Extract the [X, Y] coordinate from the center of the cell holding the provided text.  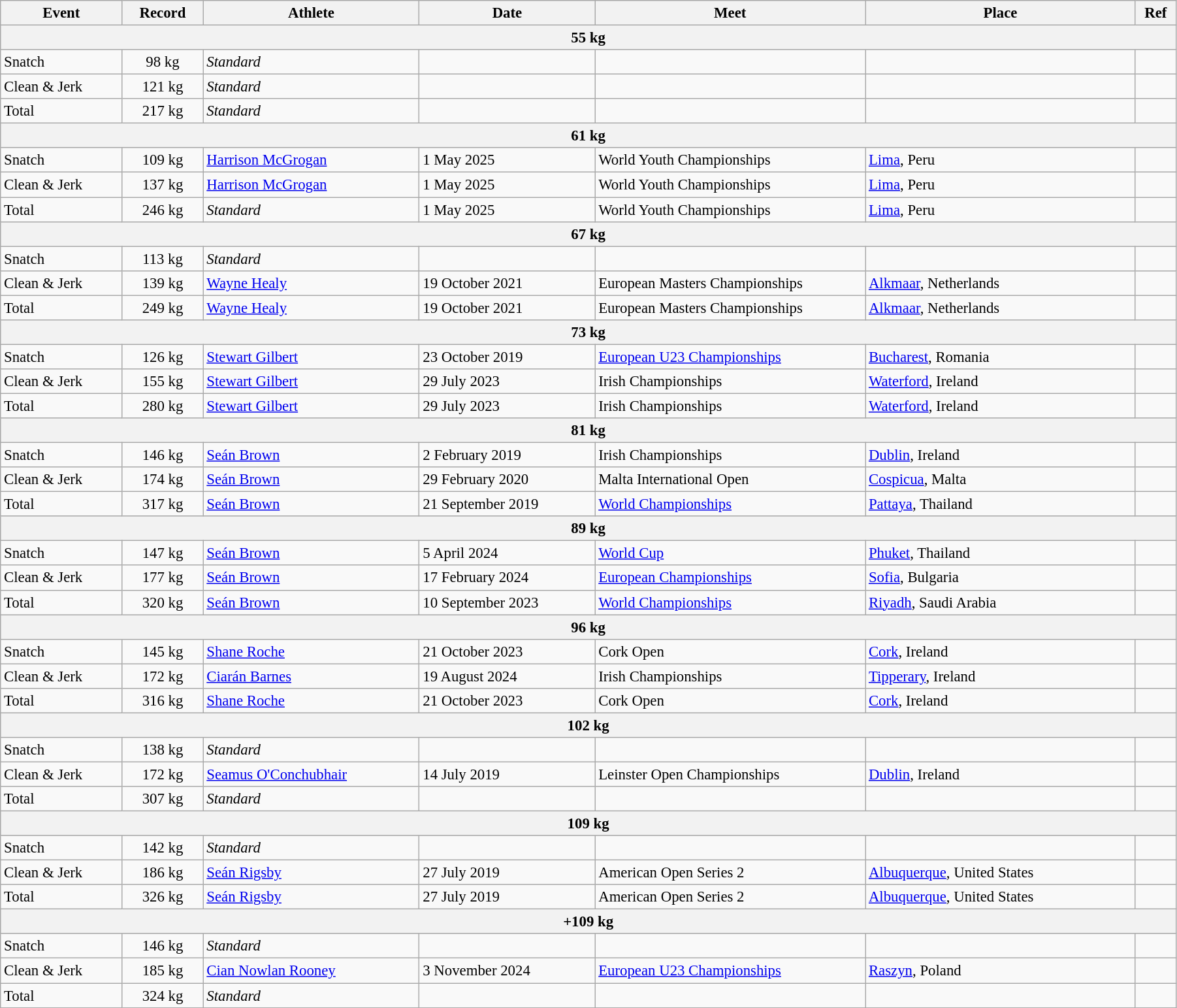
61 kg [588, 136]
55 kg [588, 38]
177 kg [163, 578]
10 September 2023 [507, 602]
317 kg [163, 504]
324 kg [163, 996]
246 kg [163, 210]
Cian Nowlan Rooney [311, 971]
142 kg [163, 848]
174 kg [163, 480]
Raszyn, Poland [1001, 971]
Ciarán Barnes [311, 676]
2 February 2019 [507, 455]
23 October 2019 [507, 357]
Malta International Open [730, 480]
+109 kg [588, 922]
320 kg [163, 602]
29 February 2020 [507, 480]
14 July 2019 [507, 774]
249 kg [163, 308]
186 kg [163, 873]
21 September 2019 [507, 504]
147 kg [163, 553]
Seamus O'Conchubhair [311, 774]
Cospicua, Malta [1001, 480]
126 kg [163, 357]
Riyadh, Saudi Arabia [1001, 602]
World Cup [730, 553]
81 kg [588, 431]
Phuket, Thailand [1001, 553]
European Championships [730, 578]
Ref [1155, 13]
138 kg [163, 750]
Sofia, Bulgaria [1001, 578]
217 kg [163, 111]
139 kg [163, 283]
73 kg [588, 333]
67 kg [588, 234]
307 kg [163, 799]
121 kg [163, 87]
185 kg [163, 971]
5 April 2024 [507, 553]
Leinster Open Championships [730, 774]
316 kg [163, 701]
96 kg [588, 627]
89 kg [588, 528]
Record [163, 13]
Bucharest, Romania [1001, 357]
280 kg [163, 406]
137 kg [163, 185]
Place [1001, 13]
145 kg [163, 651]
Date [507, 13]
113 kg [163, 259]
Tipperary, Ireland [1001, 676]
19 August 2024 [507, 676]
98 kg [163, 62]
155 kg [163, 382]
102 kg [588, 725]
17 February 2024 [507, 578]
Meet [730, 13]
Pattaya, Thailand [1001, 504]
Event [61, 13]
326 kg [163, 897]
3 November 2024 [507, 971]
Athlete [311, 13]
